Locate the cell with the specified text and output its (X, Y) center coordinate. 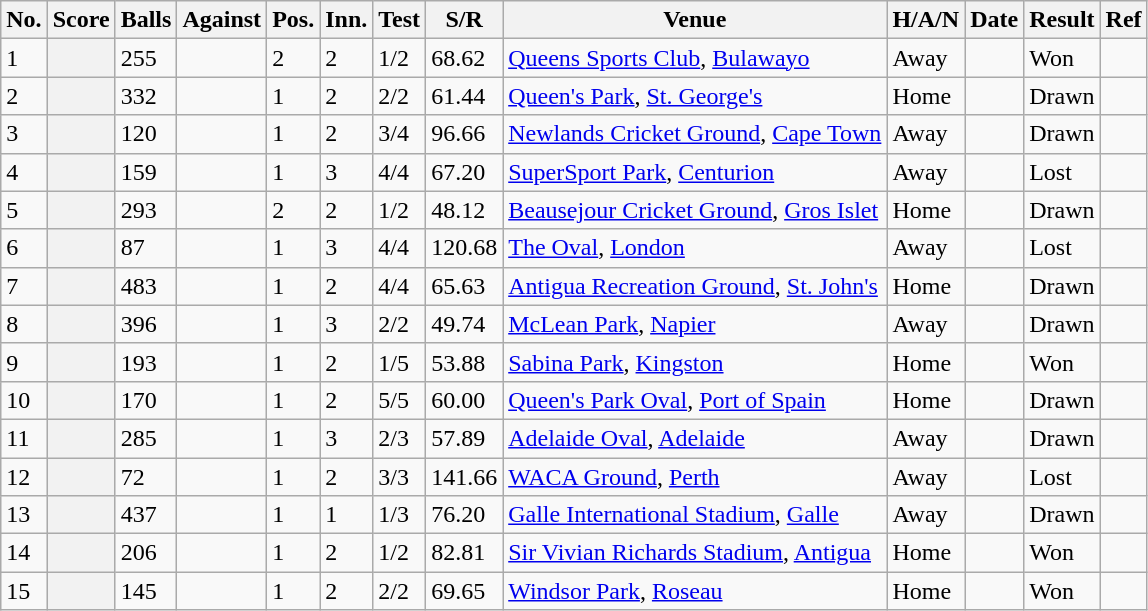
67.20 (464, 172)
Ref (1124, 20)
8 (24, 324)
87 (146, 248)
15 (24, 591)
159 (146, 172)
170 (146, 400)
Test (400, 20)
2/3 (400, 438)
285 (146, 438)
Galle International Stadium, Galle (695, 515)
Queen's Park, St. George's (695, 96)
193 (146, 362)
Date (994, 20)
H/A/N (926, 20)
Balls (146, 20)
141.66 (464, 477)
72 (146, 477)
SuperSport Park, Centurion (695, 172)
S/R (464, 20)
6 (24, 248)
437 (146, 515)
Queens Sports Club, Bulawayo (695, 58)
Beausejour Cricket Ground, Gros Islet (695, 210)
65.63 (464, 286)
57.89 (464, 438)
53.88 (464, 362)
Queen's Park Oval, Port of Spain (695, 400)
Inn. (346, 20)
49.74 (464, 324)
255 (146, 58)
96.66 (464, 134)
1/5 (400, 362)
120 (146, 134)
11 (24, 438)
483 (146, 286)
McLean Park, Napier (695, 324)
Sabina Park, Kingston (695, 362)
Against (222, 20)
12 (24, 477)
120.68 (464, 248)
5 (24, 210)
13 (24, 515)
60.00 (464, 400)
145 (146, 591)
82.81 (464, 553)
The Oval, London (695, 248)
293 (146, 210)
Adelaide Oval, Adelaide (695, 438)
61.44 (464, 96)
332 (146, 96)
68.62 (464, 58)
3/4 (400, 134)
3/3 (400, 477)
Venue (695, 20)
Sir Vivian Richards Stadium, Antigua (695, 553)
5/5 (400, 400)
1/3 (400, 515)
Newlands Cricket Ground, Cape Town (695, 134)
7 (24, 286)
Pos. (294, 20)
WACA Ground, Perth (695, 477)
14 (24, 553)
4 (24, 172)
69.65 (464, 591)
396 (146, 324)
No. (24, 20)
9 (24, 362)
48.12 (464, 210)
Windsor Park, Roseau (695, 591)
10 (24, 400)
Result (1062, 20)
76.20 (464, 515)
Score (81, 20)
Antigua Recreation Ground, St. John's (695, 286)
206 (146, 553)
